Determine the [x, y] coordinate at the center of the cell enclosing the given text.  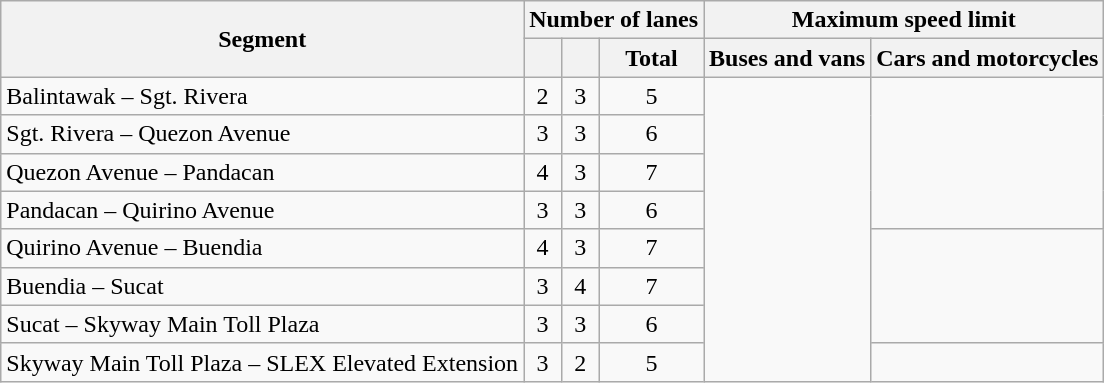
Sgt. Rivera – Quezon Avenue [262, 134]
Number of lanes [614, 20]
Quezon Avenue – Pandacan [262, 172]
Maximum speed limit [904, 20]
Buendia – Sucat [262, 286]
Buses and vans [788, 58]
Balintawak – Sgt. Rivera [262, 96]
Total [651, 58]
Segment [262, 39]
Skyway Main Toll Plaza – SLEX Elevated Extension [262, 362]
Sucat – Skyway Main Toll Plaza [262, 324]
Pandacan – Quirino Avenue [262, 210]
Quirino Avenue – Buendia [262, 248]
Cars and motorcycles [988, 58]
